Return [X, Y] of the center of cell containing provided text 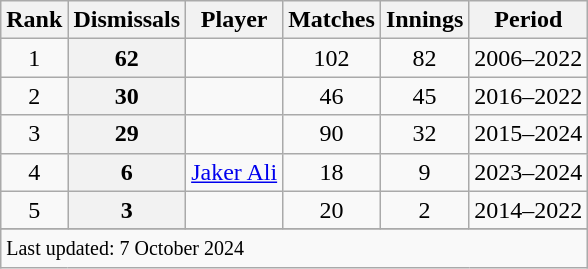
Player [234, 20]
Jaker Ali [234, 172]
6 [127, 172]
1 [34, 58]
5 [34, 210]
9 [424, 172]
30 [127, 96]
2014–2022 [528, 210]
Dismissals [127, 20]
32 [424, 134]
2006–2022 [528, 58]
Matches [332, 20]
4 [34, 172]
82 [424, 58]
62 [127, 58]
90 [332, 134]
46 [332, 96]
102 [332, 58]
29 [127, 134]
18 [332, 172]
2015–2024 [528, 134]
2016–2022 [528, 96]
Innings [424, 20]
Rank [34, 20]
Last updated: 7 October 2024 [294, 248]
20 [332, 210]
Period [528, 20]
2023–2024 [528, 172]
45 [424, 96]
